Capture the cell that displays the provided text and extract its [x, y] central coordinate. 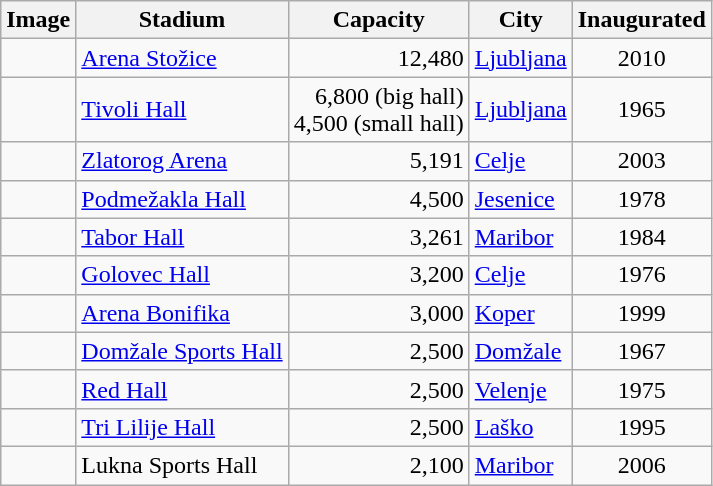
Velenje [520, 389]
Inaugurated [642, 20]
3,200 [378, 275]
4,500 [378, 199]
Lukna Sports Hall [182, 465]
6,800 (big hall)4,500 (small hall) [378, 110]
2,100 [378, 465]
Arena Stožice [182, 58]
Tivoli Hall [182, 110]
1976 [642, 275]
Image [38, 20]
1995 [642, 427]
Tri Lilije Hall [182, 427]
1978 [642, 199]
City [520, 20]
Domžale Sports Hall [182, 351]
Tabor Hall [182, 237]
Laško [520, 427]
1967 [642, 351]
1999 [642, 313]
1984 [642, 237]
2010 [642, 58]
Red Hall [182, 389]
Koper [520, 313]
Domžale [520, 351]
Stadium [182, 20]
12,480 [378, 58]
5,191 [378, 161]
1965 [642, 110]
Jesenice [520, 199]
Podmežakla Hall [182, 199]
2006 [642, 465]
Capacity [378, 20]
Golovec Hall [182, 275]
Arena Bonifika [182, 313]
1975 [642, 389]
3,261 [378, 237]
3,000 [378, 313]
2003 [642, 161]
Zlatorog Arena [182, 161]
